Pinpoint the cell where the given text exists, returning its [x, y] midpoint coordinate. 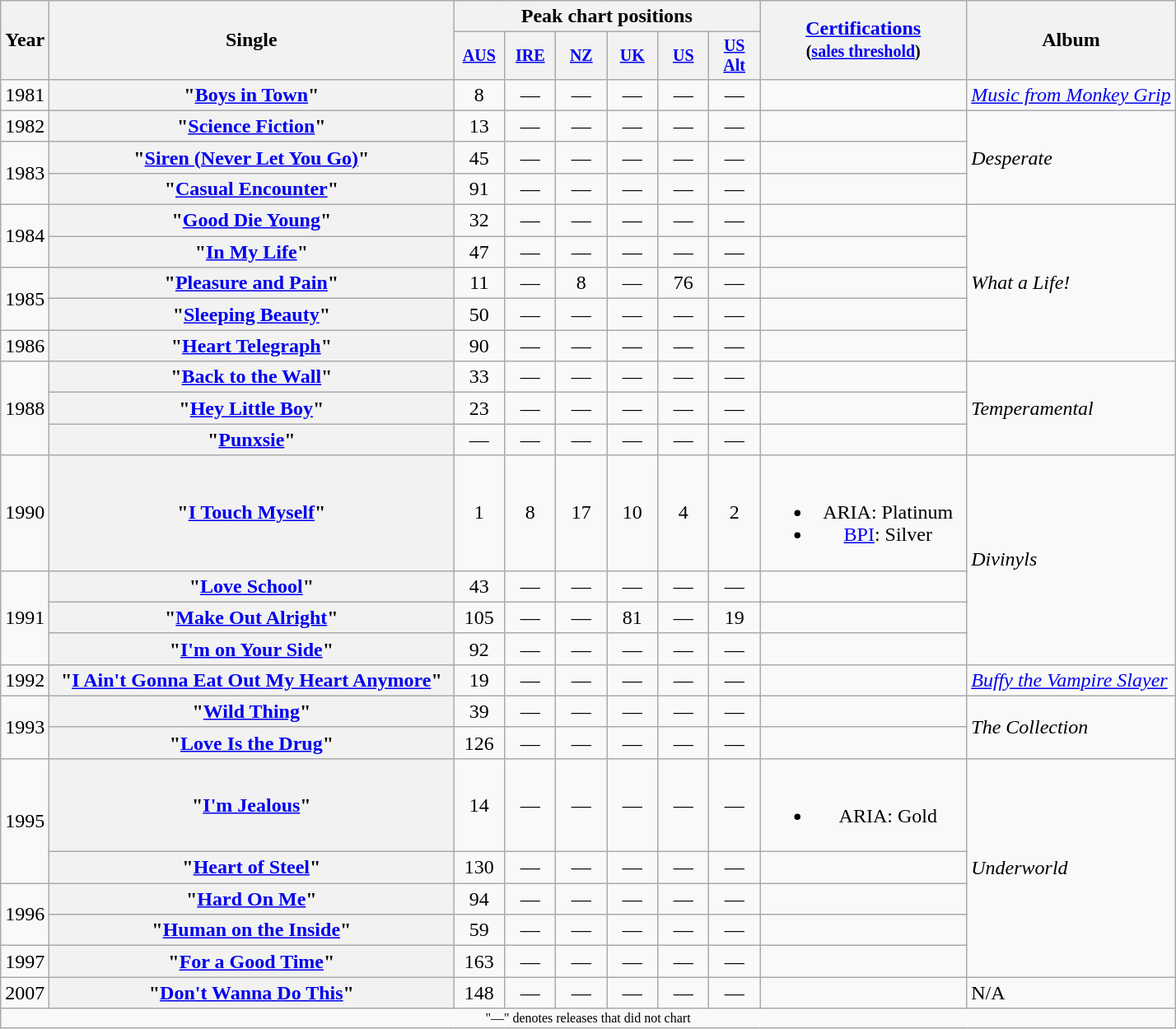
"Boys in Town" [252, 95]
32 [479, 221]
N/A [1071, 993]
39 [479, 711]
Single [252, 40]
43 [479, 586]
92 [479, 649]
"In My Life" [252, 252]
AUS [479, 56]
50 [479, 314]
13 [479, 126]
UK [632, 56]
1990 [25, 513]
130 [479, 868]
148 [479, 993]
1984 [25, 236]
Divinyls [1071, 560]
"For a Good Time" [252, 961]
76 [684, 283]
1995 [25, 820]
1982 [25, 126]
1991 [25, 617]
11 [479, 283]
91 [479, 189]
"Casual Encounter" [252, 189]
"Hey Little Boy" [252, 408]
"Punxsie" [252, 440]
17 [581, 513]
Year [25, 40]
Underworld [1071, 868]
45 [479, 157]
1 [479, 513]
ARIA: Gold [863, 805]
"Science Fiction" [252, 126]
"I Ain't Gonna Eat Out My Heart Anymore" [252, 680]
90 [479, 346]
"—" denotes releases that did not chart [588, 1018]
"Heart of Steel" [252, 868]
1997 [25, 961]
"I'm on Your Side" [252, 649]
1983 [25, 173]
Peak chart positions [607, 16]
Music from Monkey Grip [1071, 95]
1985 [25, 299]
1981 [25, 95]
163 [479, 961]
1993 [25, 727]
10 [632, 513]
"Back to the Wall" [252, 377]
"Human on the Inside" [252, 930]
"Hard On Me" [252, 899]
1992 [25, 680]
81 [632, 617]
What a Life! [1071, 283]
IRE [530, 56]
"Siren (Never Let You Go)" [252, 157]
Buffy the Vampire Slayer [1071, 680]
"Don't Wanna Do This" [252, 993]
1986 [25, 346]
47 [479, 252]
USAlt [735, 56]
Temperamental [1071, 408]
Desperate [1071, 157]
The Collection [1071, 727]
23 [479, 408]
"Pleasure and Pain" [252, 283]
ARIA: PlatinumBPI: Silver [863, 513]
"Sleeping Beauty" [252, 314]
14 [479, 805]
1988 [25, 408]
4 [684, 513]
"Heart Telegraph" [252, 346]
"Love School" [252, 586]
126 [479, 743]
2 [735, 513]
Certifications(sales threshold) [863, 40]
US [684, 56]
2007 [25, 993]
"Make Out Alright" [252, 617]
94 [479, 899]
1996 [25, 915]
"I Touch Myself" [252, 513]
"Love Is the Drug" [252, 743]
Album [1071, 40]
33 [479, 377]
"I'm Jealous" [252, 805]
"Wild Thing" [252, 711]
NZ [581, 56]
105 [479, 617]
59 [479, 930]
"Good Die Young" [252, 221]
